Return [x, y] of the center of cell containing provided text 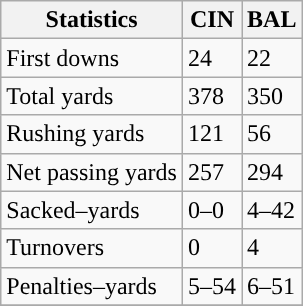
BAL [272, 20]
Turnovers [92, 248]
4–42 [272, 210]
CIN [212, 20]
Statistics [92, 20]
4 [272, 248]
257 [212, 172]
Penalties–yards [92, 286]
Sacked–yards [92, 210]
24 [212, 58]
Rushing yards [92, 134]
Total yards [92, 96]
22 [272, 58]
378 [212, 96]
350 [272, 96]
121 [212, 134]
56 [272, 134]
294 [272, 172]
5–54 [212, 286]
6–51 [272, 286]
First downs [92, 58]
0–0 [212, 210]
Net passing yards [92, 172]
0 [212, 248]
